For the text-containing cell, return its midpoint in (X, Y) coordinate format. 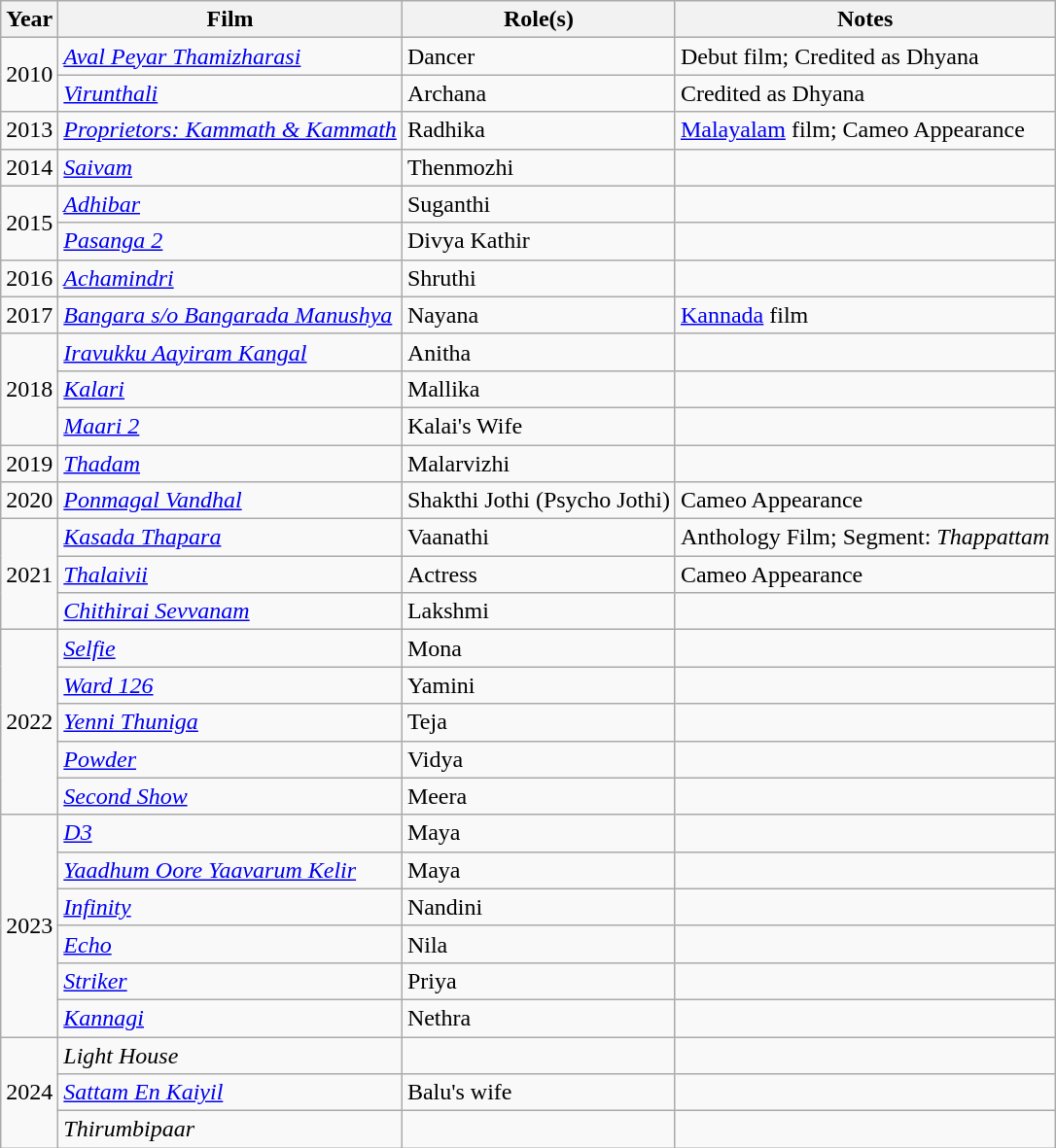
2014 (29, 167)
Dancer (539, 56)
Adhibar (230, 204)
Ward 126 (230, 685)
Thirumbipaar (230, 1130)
Notes (864, 19)
Sattam En Kaiyil (230, 1093)
2023 (29, 925)
Divya Kathir (539, 241)
D3 (230, 833)
Saivam (230, 167)
Light House (230, 1055)
Archana (539, 93)
Thalaivii (230, 574)
Debut film; Credited as Dhyana (864, 56)
Teja (539, 722)
Nila (539, 944)
Shakthi Jothi (Psycho Jothi) (539, 501)
Anthology Film; Segment: Thappattam (864, 538)
Proprietors: Kammath & Kammath (230, 130)
Echo (230, 944)
2021 (29, 574)
Film (230, 19)
Shruthi (539, 278)
Striker (230, 981)
Malayalam film; Cameo Appearance (864, 130)
Malarvizhi (539, 464)
Radhika (539, 130)
Kannagi (230, 1018)
Nandini (539, 907)
Kalai's Wife (539, 426)
2015 (29, 223)
Vidya (539, 759)
Thadam (230, 464)
2018 (29, 389)
Chithirai Sevvanam (230, 611)
Yenni Thuniga (230, 722)
Powder (230, 759)
Kalari (230, 389)
Role(s) (539, 19)
Year (29, 19)
Maari 2 (230, 426)
Ponmagal Vandhal (230, 501)
2022 (29, 722)
Virunthali (230, 93)
Actress (539, 574)
2019 (29, 464)
Second Show (230, 796)
Bangara s/o Bangarada Manushya (230, 315)
Aval Peyar Thamizharasi (230, 56)
Yaadhum Oore Yaavarum Kelir (230, 870)
Balu's wife (539, 1093)
2017 (29, 315)
2016 (29, 278)
Yamini (539, 685)
Selfie (230, 648)
Meera (539, 796)
Thenmozhi (539, 167)
Credited as Dhyana (864, 93)
Suganthi (539, 204)
Priya (539, 981)
Infinity (230, 907)
Mallika (539, 389)
Lakshmi (539, 611)
Mona (539, 648)
2010 (29, 75)
Anitha (539, 352)
Kasada Thapara (230, 538)
Iravukku Aayiram Kangal (230, 352)
Nethra (539, 1018)
Achamindri (230, 278)
2020 (29, 501)
Pasanga 2 (230, 241)
Nayana (539, 315)
Vaanathi (539, 538)
2013 (29, 130)
Kannada film (864, 315)
2024 (29, 1092)
